Locate the cell with the specified text and output its (X, Y) center coordinate. 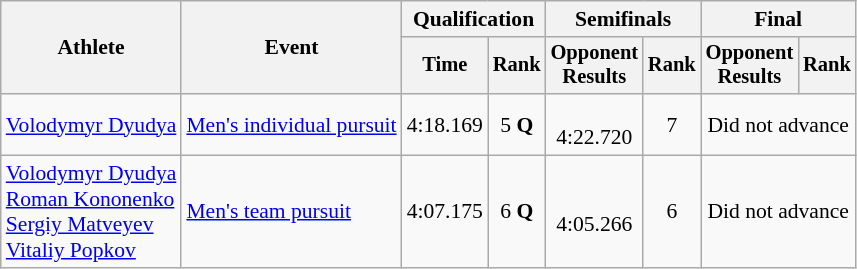
Qualification (474, 19)
Volodymyr DyudyaRoman KononenkoSergiy MatveyevVitaliy Popkov (92, 212)
Athlete (92, 48)
5 Q (517, 124)
Semifinals (624, 19)
Men's individual pursuit (291, 124)
Time (445, 66)
4:05.266 (594, 212)
6 (672, 212)
Event (291, 48)
4:07.175 (445, 212)
4:18.169 (445, 124)
6 Q (517, 212)
Men's team pursuit (291, 212)
7 (672, 124)
4:22.720 (594, 124)
Volodymyr Dyudya (92, 124)
Final (778, 19)
